Provide the (X, Y) coordinate of the cell's center where the given text is located.  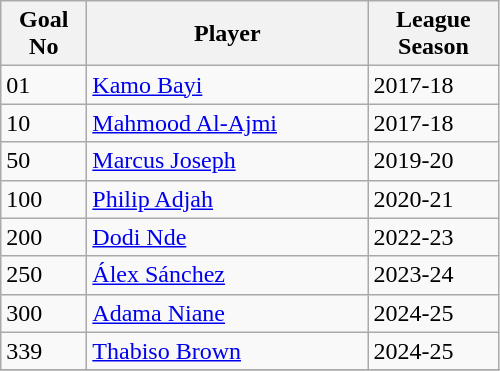
339 (44, 351)
Player (228, 34)
2019-20 (434, 161)
2022-23 (434, 237)
Álex Sánchez (228, 275)
200 (44, 237)
100 (44, 199)
10 (44, 123)
Marcus Joseph (228, 161)
2023-24 (434, 275)
Adama Niane (228, 313)
250 (44, 275)
Thabiso Brown (228, 351)
League Season (434, 34)
Mahmood Al-Ajmi (228, 123)
Philip Adjah (228, 199)
2020-21 (434, 199)
300 (44, 313)
Dodi Nde (228, 237)
Goal No (44, 34)
50 (44, 161)
01 (44, 85)
Kamo Bayi (228, 85)
